Output the [X, Y] coordinate of the center of the cell containing the given text.  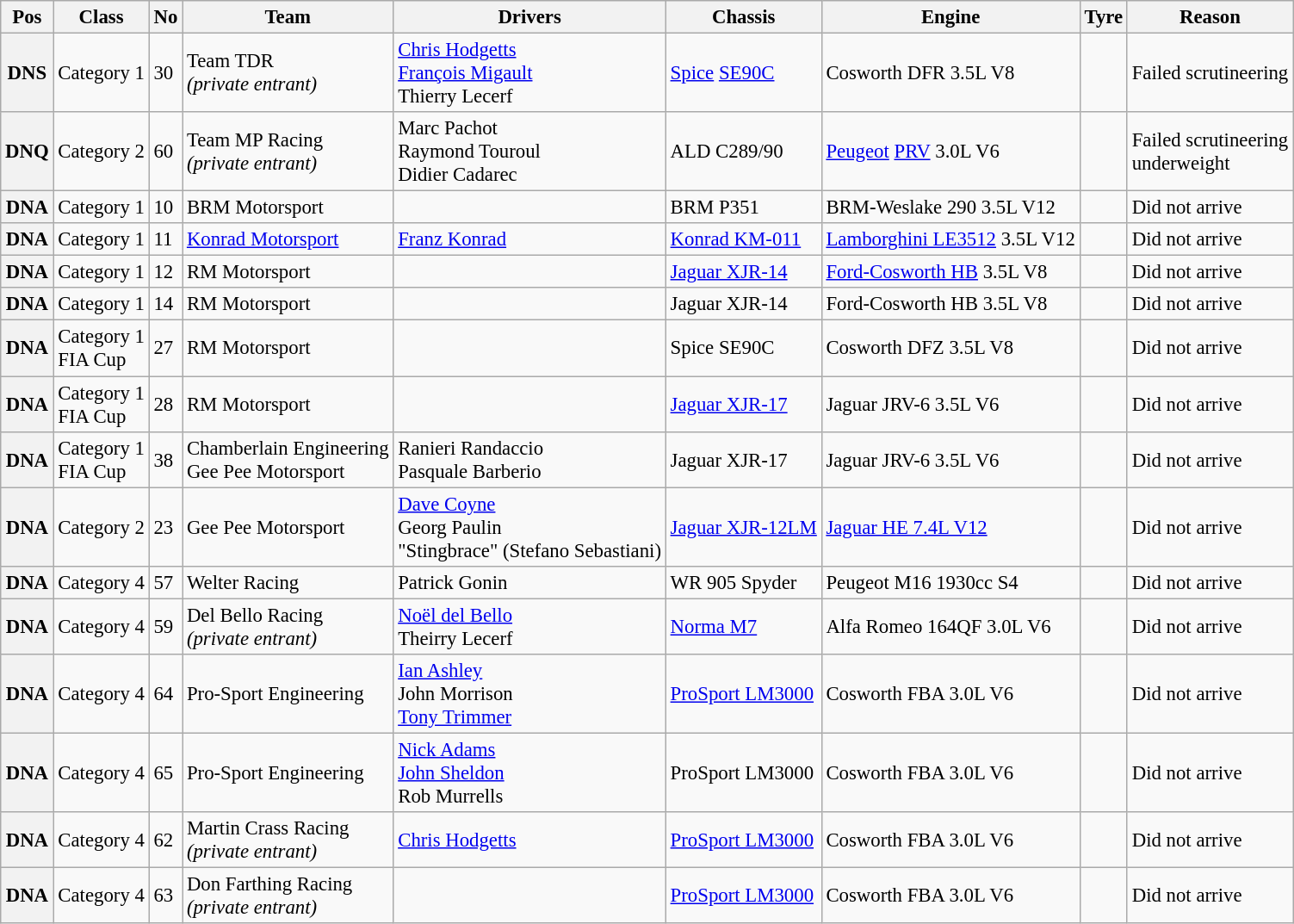
Peugeot M16 1930cc S4 [950, 582]
27 [165, 348]
Marc Pachot Raymond Touroul Didier Cadarec [529, 152]
Team [288, 17]
Failed scrutineering underweight [1210, 152]
Chris Hodgetts [529, 840]
Peugeot PRV 3.0L V6 [950, 152]
DNQ [28, 152]
Failed scrutineering [1210, 73]
14 [165, 304]
Alfa Romeo 164QF 3.0L V6 [950, 627]
57 [165, 582]
Del Bello Racing(private entrant) [288, 627]
Team TDR(private entrant) [288, 73]
Chamberlain Engineering Gee Pee Motorsport [288, 460]
Team MP Racing(private entrant) [288, 152]
30 [165, 73]
BRM Motorsport [288, 208]
10 [165, 208]
Jaguar XJR-12LM [744, 527]
Tyre [1104, 17]
63 [165, 896]
60 [165, 152]
BRM P351 [744, 208]
62 [165, 840]
Engine [950, 17]
DNS [28, 73]
Gee Pee Motorsport [288, 527]
23 [165, 527]
Noël del Bello Theirry Lecerf [529, 627]
Konrad Motorsport [288, 239]
BRM-Weslake 290 3.5L V12 [950, 208]
11 [165, 239]
No [165, 17]
Norma M7 [744, 627]
Konrad KM-011 [744, 239]
Lamborghini LE3512 3.5L V12 [950, 239]
Welter Racing [288, 582]
Dave Coyne Georg Paulin "Stingbrace" (Stefano Sebastiani) [529, 527]
28 [165, 405]
Cosworth DFZ 3.5L V8 [950, 348]
Chris Hodgetts François Migault Thierry Lecerf [529, 73]
Ian Ashley John Morrison Tony Trimmer [529, 694]
Jaguar HE 7.4L V12 [950, 527]
Drivers [529, 17]
Pos [28, 17]
65 [165, 772]
Franz Konrad [529, 239]
Ranieri Randaccio Pasquale Barberio [529, 460]
Reason [1210, 17]
WR 905 Spyder [744, 582]
Cosworth DFR 3.5L V8 [950, 73]
Martin Crass Racing(private entrant) [288, 840]
Chassis [744, 17]
12 [165, 272]
Patrick Gonin [529, 582]
Don Farthing Racing(private entrant) [288, 896]
ALD C289/90 [744, 152]
64 [165, 694]
38 [165, 460]
Class [102, 17]
Nick Adams John Sheldon Rob Murrells [529, 772]
59 [165, 627]
